Detect which cell encompasses the target text, then output its [x, y] center coordinate. 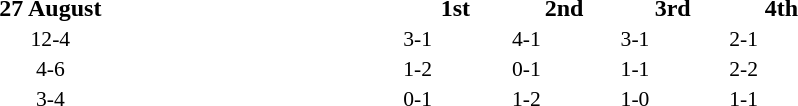
4-1 [564, 39]
1-1 [672, 69]
1-2 [456, 69]
0-1 [564, 69]
